Detect which cell encompasses the target text, then output its [X, Y] center coordinate. 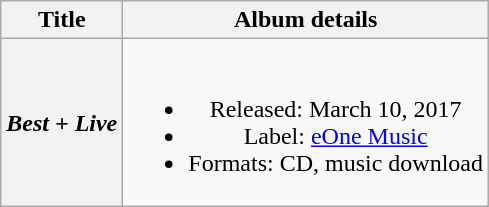
Album details [306, 20]
Best + Live [62, 122]
Released: March 10, 2017Label: eOne MusicFormats: CD, music download [306, 122]
Title [62, 20]
